Provide the [X, Y] coordinate of the cell's center where the given text is located.  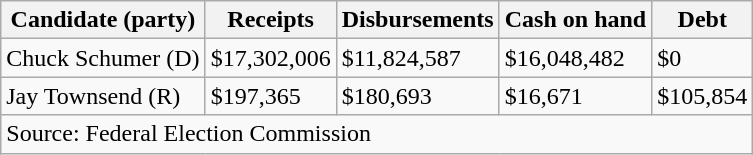
$105,854 [702, 96]
$180,693 [418, 96]
Source: Federal Election Commission [377, 134]
$11,824,587 [418, 58]
Cash on hand [575, 20]
$16,671 [575, 96]
Chuck Schumer (D) [103, 58]
Jay Townsend (R) [103, 96]
$197,365 [270, 96]
Candidate (party) [103, 20]
$0 [702, 58]
$16,048,482 [575, 58]
$17,302,006 [270, 58]
Receipts [270, 20]
Debt [702, 20]
Disbursements [418, 20]
